Detect which cell encompasses the target text, then output its [x, y] center coordinate. 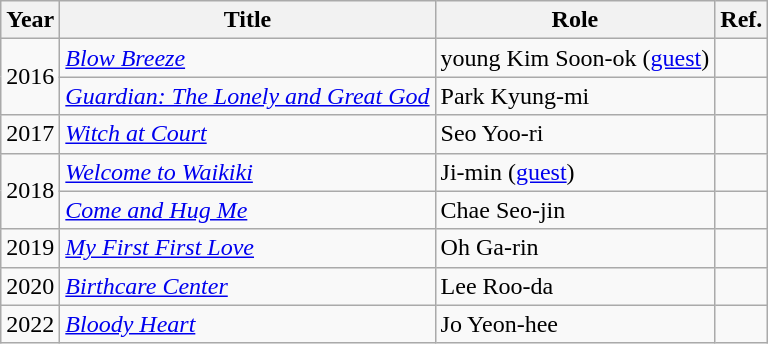
Title [248, 20]
Lee Roo-da [575, 286]
Year [30, 20]
My First First Love [248, 248]
Witch at Court [248, 134]
young Kim Soon-ok (guest) [575, 58]
Bloody Heart [248, 324]
Chae Seo-jin [575, 210]
2020 [30, 286]
2016 [30, 77]
Jo Yeon-hee [575, 324]
2018 [30, 191]
Park Kyung-mi [575, 96]
Role [575, 20]
2022 [30, 324]
Ji-min (guest) [575, 172]
Come and Hug Me [248, 210]
2019 [30, 248]
Guardian: The Lonely and Great God [248, 96]
Ref. [742, 20]
Blow Breeze [248, 58]
Seo Yoo-ri [575, 134]
2017 [30, 134]
Welcome to Waikiki [248, 172]
Birthcare Center [248, 286]
Oh Ga-rin [575, 248]
